Scan for the cell matching the given text and deliver its [x, y] coordinate at center. 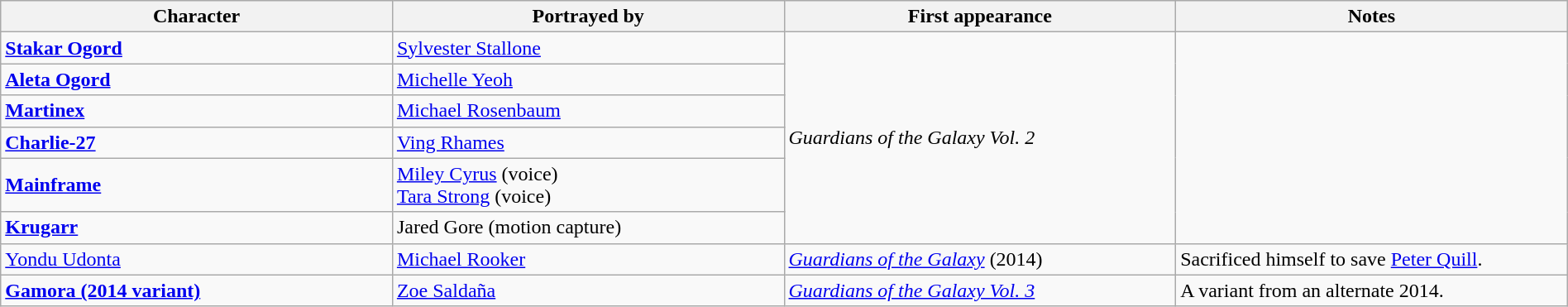
Sacrificed himself to save Peter Quill. [1372, 259]
Portrayed by [588, 17]
Krugarr [197, 228]
Martinex [197, 111]
Aleta Ogord [197, 79]
Guardians of the Galaxy Vol. 3 [980, 290]
A variant from an alternate 2014. [1372, 290]
Yondu Udonta [197, 259]
Charlie-27 [197, 142]
Sylvester Stallone [588, 48]
Miley Cyrus (voice)Tara Strong (voice) [588, 185]
First appearance [980, 17]
Ving Rhames [588, 142]
Notes [1372, 17]
Character [197, 17]
Michelle Yeoh [588, 79]
Michael Rosenbaum [588, 111]
Mainframe [197, 185]
Guardians of the Galaxy (2014) [980, 259]
Gamora (2014 variant) [197, 290]
Stakar Ogord [197, 48]
Guardians of the Galaxy Vol. 2 [980, 137]
Zoe Saldaña [588, 290]
Michael Rooker [588, 259]
Jared Gore (motion capture) [588, 228]
